Output the [X, Y] coordinate of the center of the cell containing the given text.  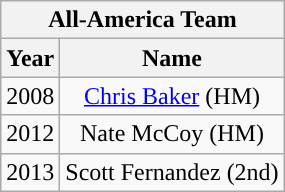
2012 [30, 134]
All-America Team [142, 20]
Scott Fernandez (2nd) [172, 172]
Chris Baker (HM) [172, 96]
Name [172, 58]
Year [30, 58]
2008 [30, 96]
Nate McCoy (HM) [172, 134]
2013 [30, 172]
